Search for the cell housing the specified text and yield its [X, Y] center coordinate. 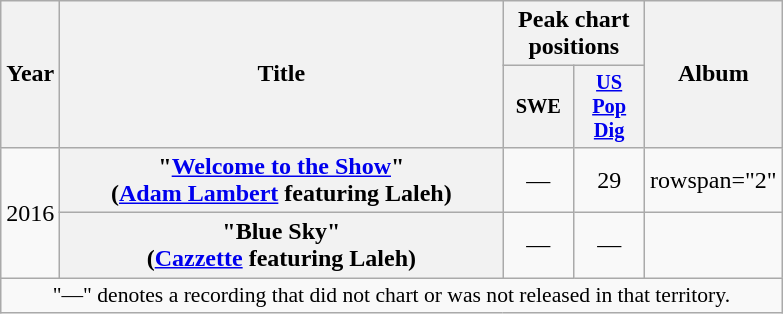
2016 [30, 212]
29 [610, 180]
Peak chart positions [574, 34]
Year [30, 74]
Album [714, 74]
Title [282, 74]
"—" denotes a recording that did not chart or was not released in that territory. [392, 296]
USPopDig [610, 107]
SWE [538, 107]
"Blue Sky"(Cazzette featuring Laleh) [282, 246]
rowspan="2" [714, 180]
"Welcome to the Show"(Adam Lambert featuring Laleh) [282, 180]
